Search for the cell housing the specified text and yield its (X, Y) center coordinate. 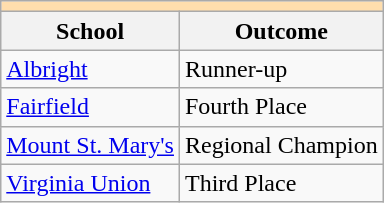
School (90, 31)
Mount St. Mary's (90, 145)
Runner-up (281, 69)
Regional Champion (281, 145)
Virginia Union (90, 183)
Albright (90, 69)
Third Place (281, 183)
Outcome (281, 31)
Fairfield (90, 107)
Fourth Place (281, 107)
